Return the [X, Y] coordinate for the center point of the cell that contains the specified text.  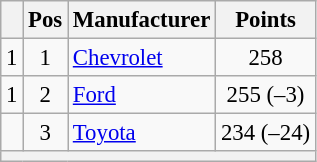
Pos [46, 20]
255 (–3) [266, 95]
Toyota [142, 133]
3 [46, 133]
234 (–24) [266, 133]
Points [266, 20]
Chevrolet [142, 58]
2 [46, 95]
258 [266, 58]
Manufacturer [142, 20]
Ford [142, 95]
